Pinpoint the cell where the given text exists, returning its (x, y) midpoint coordinate. 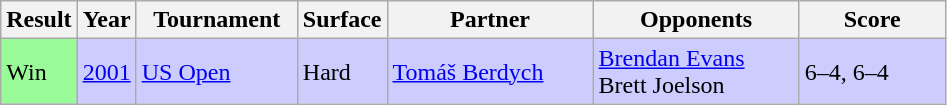
Tournament (216, 20)
Hard (342, 72)
Win (39, 72)
Opponents (696, 20)
Year (106, 20)
US Open (216, 72)
Tomáš Berdych (490, 72)
Surface (342, 20)
6–4, 6–4 (872, 72)
Result (39, 20)
Brendan Evans Brett Joelson (696, 72)
Partner (490, 20)
2001 (106, 72)
Score (872, 20)
